Locate the cell with the specified text and output its (x, y) center coordinate. 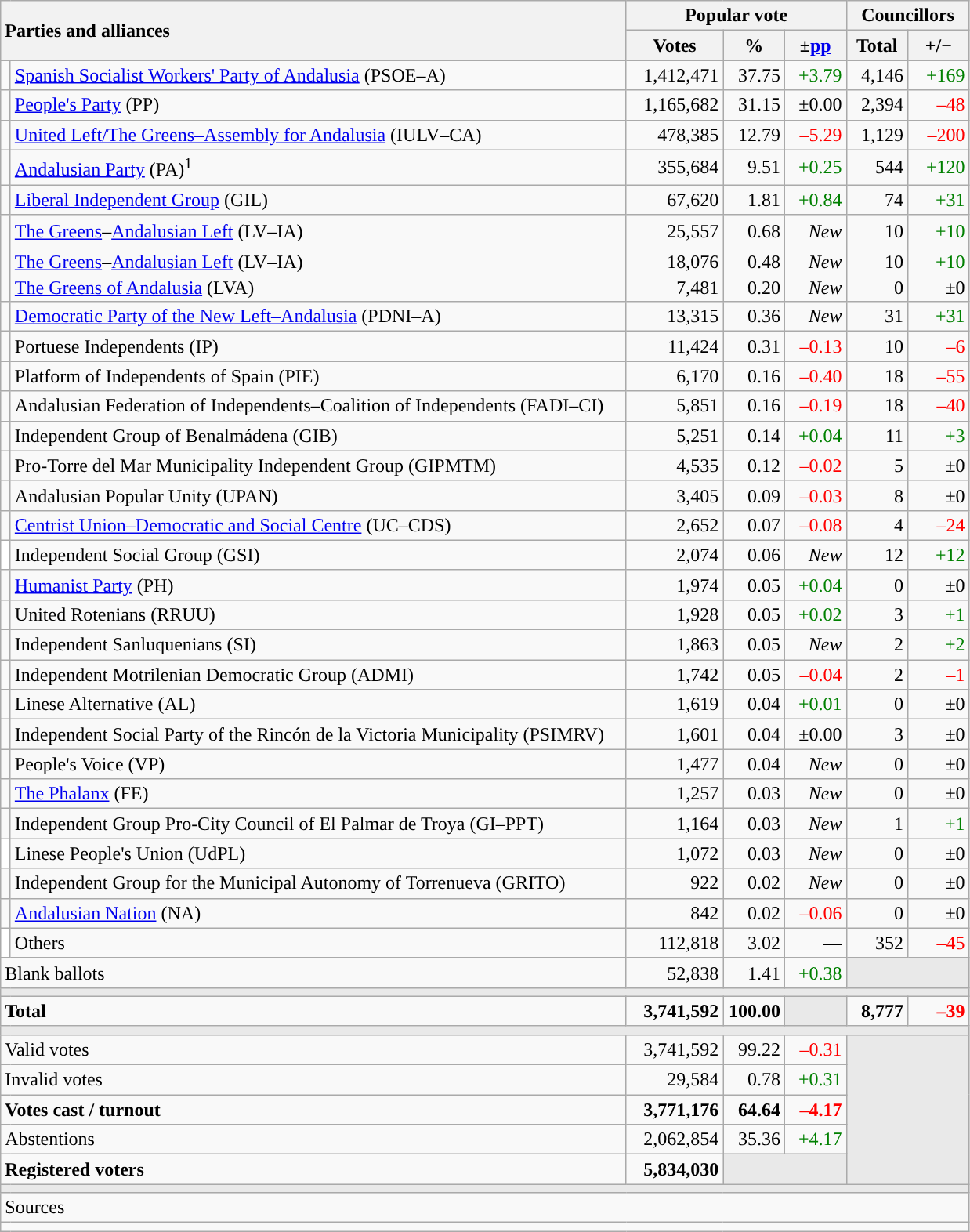
1,742 (675, 675)
+120 (939, 168)
–45 (939, 943)
Independent Motrilenian Democratic Group (ADMI) (318, 675)
+0.31 (815, 1080)
1,477 (675, 764)
0.06 (754, 555)
Pro-Torre del Mar Municipality Independent Group (GIPMTM) (318, 466)
Spanish Socialist Workers' Party of Andalusia (PSOE–A) (318, 75)
4,535 (675, 466)
4 (878, 525)
The Phalanx (FE) (318, 794)
11,424 (675, 346)
–0.19 (815, 406)
Independent Sanluquenians (SI) (318, 645)
Andalusian Party (PA)1 (318, 168)
Invalid votes (313, 1080)
2,652 (675, 525)
United Left/The Greens–Assembly for Andalusia (IULV–CA) (318, 135)
+169 (939, 75)
1,129 (878, 135)
12.79 (754, 135)
35.36 (754, 1140)
Independent Group of Benalmádena (GIB) (318, 436)
United Rotenians (RRUU) (318, 614)
1,165,682 (675, 105)
Centrist Union–Democratic and Social Centre (UC–CDS) (318, 525)
99.22 (754, 1049)
Humanist Party (PH) (318, 585)
6,170 (675, 376)
–200 (939, 135)
–0.03 (815, 495)
–0.08 (815, 525)
–0.02 (815, 466)
11 (878, 436)
+0.02 (815, 614)
922 (675, 883)
31.15 (754, 105)
0.68 (754, 232)
–55 (939, 376)
18,076 (675, 262)
842 (675, 913)
1 (878, 824)
0.48 (754, 262)
Sources (485, 1208)
1,412,471 (675, 75)
Andalusian Federation of Independents–Coalition of Independents (FADI–CI) (318, 406)
Independent Group Pro-City Council of El Palmar de Troya (GI–PPT) (318, 824)
100.00 (754, 1011)
–5.29 (815, 135)
— (815, 943)
1,257 (675, 794)
Councillors (907, 16)
1,619 (675, 705)
9.51 (754, 168)
1,164 (675, 824)
Linese People's Union (UdPL) (318, 853)
+12 (939, 555)
2,074 (675, 555)
The Greens of Andalusia (LVA) (318, 288)
0.78 (754, 1080)
+4.17 (815, 1140)
2,062,854 (675, 1140)
0.14 (754, 436)
–0.31 (815, 1049)
Portuese Independents (IP) (318, 346)
Andalusian Popular Unity (UPAN) (318, 495)
–0.13 (815, 346)
–6 (939, 346)
+0.25 (815, 168)
12 (878, 555)
Abstentions (313, 1140)
+3.79 (815, 75)
0.36 (754, 317)
355,684 (675, 168)
–48 (939, 105)
112,818 (675, 943)
People's Party (PP) (318, 105)
5,851 (675, 406)
544 (878, 168)
Parties and alliances (313, 31)
25,557 (675, 232)
2,394 (878, 105)
–24 (939, 525)
0.31 (754, 346)
0.20 (754, 288)
–39 (939, 1011)
352 (878, 943)
Others (318, 943)
Popular vote (737, 16)
Liberal Independent Group (GIL) (318, 200)
1.41 (754, 973)
+0.38 (815, 973)
5,834,030 (675, 1169)
Independent Group for the Municipal Autonomy of Torrenueva (GRITO) (318, 883)
1,072 (675, 853)
Valid votes (313, 1049)
Blank ballots (313, 973)
7,481 (675, 288)
–40 (939, 406)
37.75 (754, 75)
Platform of Independents of Spain (PIE) (318, 376)
+2 (939, 645)
±pp (815, 45)
74 (878, 200)
People's Voice (VP) (318, 764)
–0.06 (815, 913)
1,974 (675, 585)
1,928 (675, 614)
0.07 (754, 525)
13,315 (675, 317)
67,620 (675, 200)
0.09 (754, 495)
4,146 (878, 75)
1.81 (754, 200)
52,838 (675, 973)
% (754, 45)
5 (878, 466)
–0.40 (815, 376)
8,777 (878, 1011)
+3 (939, 436)
Votes cast / turnout (313, 1110)
Votes (675, 45)
Independent Social Group (GSI) (318, 555)
+/− (939, 45)
64.64 (754, 1110)
3,771,176 (675, 1110)
–0.04 (815, 675)
+0.01 (815, 705)
Registered voters (313, 1169)
1,863 (675, 645)
1,601 (675, 734)
3,405 (675, 495)
Andalusian Nation (NA) (318, 913)
Democratic Party of the New Left–Andalusia (PDNI–A) (318, 317)
+0.84 (815, 200)
478,385 (675, 135)
–1 (939, 675)
3.02 (754, 943)
8 (878, 495)
Independent Social Party of the Rincón de la Victoria Municipality (PSIMRV) (318, 734)
–4.17 (815, 1110)
Linese Alternative (AL) (318, 705)
5,251 (675, 436)
29,584 (675, 1080)
0.12 (754, 466)
31 (878, 317)
